Capture the cell that displays the provided text and extract its [x, y] central coordinate. 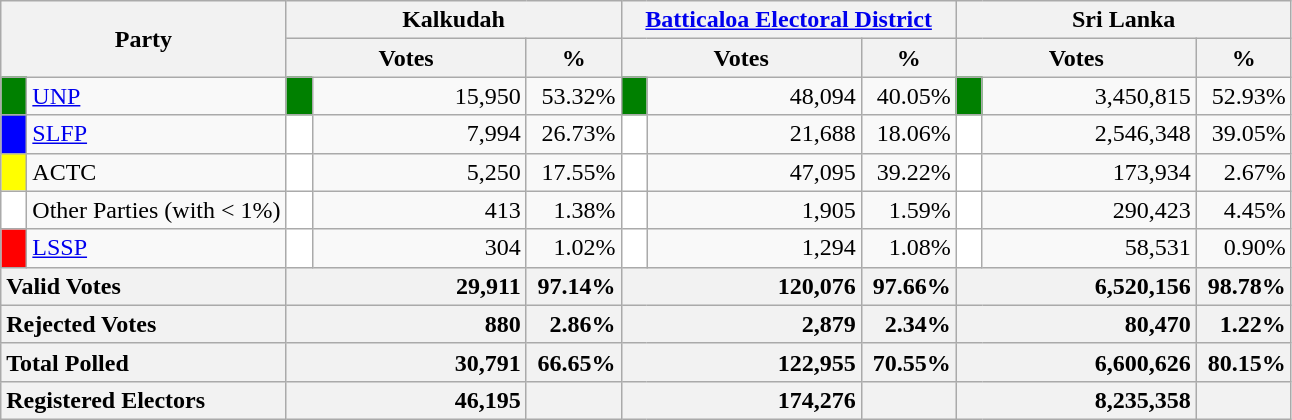
29,911 [406, 286]
70.55% [908, 362]
Registered Electors [144, 400]
2,879 [741, 324]
2.67% [1244, 172]
880 [406, 324]
40.05% [908, 96]
174,276 [741, 400]
39.22% [908, 172]
Other Parties (with < 1%) [156, 210]
1.02% [574, 248]
18.06% [908, 134]
SLFP [156, 134]
30,791 [406, 362]
ACTC [156, 172]
48,094 [754, 96]
21,688 [754, 134]
97.14% [574, 286]
173,934 [1089, 172]
Party [144, 39]
1,905 [754, 210]
2.86% [574, 324]
Batticaloa Electoral District [788, 20]
413 [419, 210]
26.73% [574, 134]
0.90% [1244, 248]
80,470 [1076, 324]
UNP [156, 96]
304 [419, 248]
2,546,348 [1089, 134]
7,994 [419, 134]
1.22% [1244, 324]
15,950 [419, 96]
1.08% [908, 248]
1.38% [574, 210]
80.15% [1244, 362]
3,450,815 [1089, 96]
53.32% [574, 96]
6,520,156 [1076, 286]
6,600,626 [1076, 362]
Total Polled [144, 362]
1,294 [754, 248]
1.59% [908, 210]
98.78% [1244, 286]
39.05% [1244, 134]
66.65% [574, 362]
290,423 [1089, 210]
2.34% [908, 324]
58,531 [1089, 248]
46,195 [406, 400]
52.93% [1244, 96]
Valid Votes [144, 286]
Rejected Votes [144, 324]
4.45% [1244, 210]
17.55% [574, 172]
Kalkudah [454, 20]
122,955 [741, 362]
97.66% [908, 286]
Sri Lanka [1124, 20]
5,250 [419, 172]
8,235,358 [1076, 400]
47,095 [754, 172]
LSSP [156, 248]
120,076 [741, 286]
